Search for the cell housing the specified text and yield its (X, Y) center coordinate. 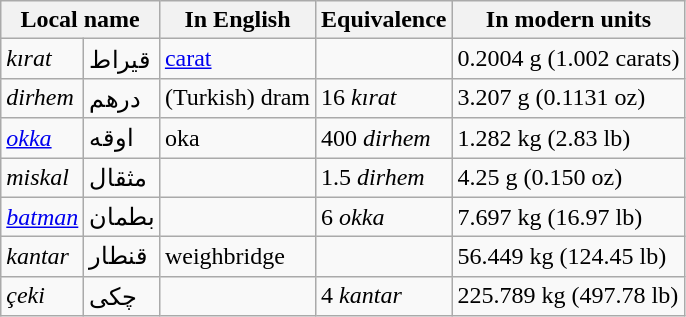
carat (237, 59)
In English (237, 20)
16 kırat (384, 98)
7.697 kg (16.97 lb) (568, 217)
3.207 g (0.1131 oz) (568, 98)
درهم (122, 98)
miskal (42, 178)
400 dirhem (384, 138)
مثقال (122, 178)
kırat (42, 59)
oka (237, 138)
6 okka (384, 217)
dirhem (42, 98)
(Turkish) dram (237, 98)
4 kantar (384, 296)
Local name (80, 20)
weighbridge (237, 257)
قيراط (122, 59)
Equivalence (384, 20)
بطمان (122, 217)
اوقه (122, 138)
4.25 g (0.150 oz) (568, 178)
kantar (42, 257)
In modern units (568, 20)
225.789 kg (497.78 lb) (568, 296)
1.282 kg (2.83 lb) (568, 138)
56.449 kg (124.45 lb) (568, 257)
0.2004 g (1.002 carats) (568, 59)
okka (42, 138)
چكی (122, 296)
çeki (42, 296)
قنطار (122, 257)
1.5 dirhem (384, 178)
batman (42, 217)
